Extract the [x, y] coordinate from the center of the cell holding the provided text.  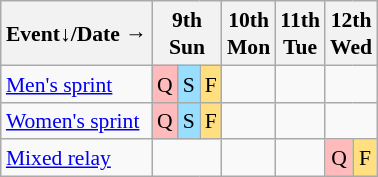
Mixed relay [76, 158]
Men's sprint [76, 84]
Women's sprint [76, 120]
11thTue [300, 33]
10thMon [248, 33]
Event↓/Date → [76, 33]
12thWed [351, 33]
9thSun [187, 33]
